Provide the (X, Y) coordinate of the cell's center where the given text is located.  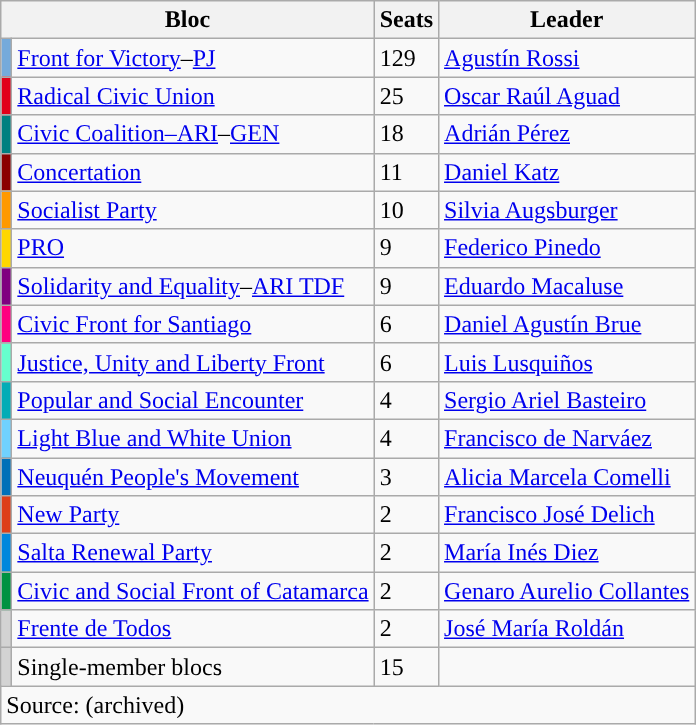
Bloc (188, 20)
Sergio Ariel Basteiro (567, 400)
Agustín Rossi (567, 58)
Salta Renewal Party (193, 553)
PRO (193, 248)
Alicia Marcela Comelli (567, 477)
Light Blue and White Union (193, 438)
Francisco José Delich (567, 515)
María Inés Diez (567, 553)
129 (406, 58)
Justice, Unity and Liberty Front (193, 362)
Civic and Social Front of Catamarca (193, 591)
Adrián Pérez (567, 134)
Silvia Augsburger (567, 210)
New Party (193, 515)
Federico Pinedo (567, 248)
Civic Coalition–ARI–GEN (193, 134)
Daniel Agustín Brue (567, 324)
Oscar Raúl Aguad (567, 96)
3 (406, 477)
Socialist Party (193, 210)
Single-member blocs (193, 667)
Francisco de Narváez (567, 438)
11 (406, 172)
Leader (567, 20)
Radical Civic Union (193, 96)
Front for Victory–PJ (193, 58)
10 (406, 210)
Solidarity and Equality–ARI TDF (193, 286)
Eduardo Macaluse (567, 286)
Source: (archived) (348, 705)
18 (406, 134)
Neuquén People's Movement (193, 477)
Popular and Social Encounter (193, 400)
Civic Front for Santiago (193, 324)
Daniel Katz (567, 172)
Concertation (193, 172)
25 (406, 96)
Genaro Aurelio Collantes (567, 591)
Luis Lusquiños (567, 362)
Seats (406, 20)
José María Roldán (567, 629)
Frente de Todos (193, 629)
15 (406, 667)
